Return [x, y] of the center of cell containing provided text 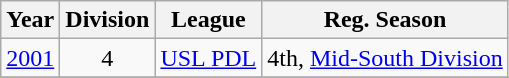
Year [30, 20]
USL PDL [208, 58]
Division [108, 20]
2001 [30, 58]
4 [108, 58]
4th, Mid-South Division [385, 58]
League [208, 20]
Reg. Season [385, 20]
